Detect which cell encompasses the target text, then output its [X, Y] center coordinate. 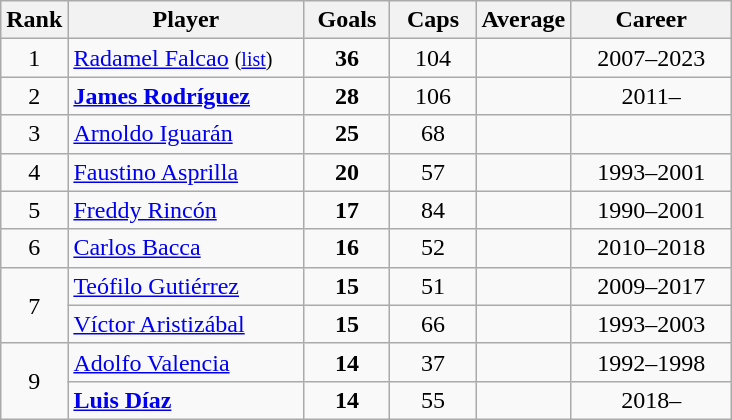
2011– [652, 96]
Carlos Bacca [186, 248]
Adolfo Valencia [186, 362]
Career [652, 20]
7 [34, 305]
Arnoldo Iguarán [186, 134]
52 [433, 248]
25 [347, 134]
Average [524, 20]
37 [433, 362]
66 [433, 324]
2009–2017 [652, 286]
84 [433, 210]
3 [34, 134]
2010–2018 [652, 248]
Víctor Aristizábal [186, 324]
104 [433, 58]
2 [34, 96]
17 [347, 210]
16 [347, 248]
4 [34, 172]
1992–1998 [652, 362]
2018– [652, 400]
28 [347, 96]
51 [433, 286]
36 [347, 58]
James Rodríguez [186, 96]
20 [347, 172]
Freddy Rincón [186, 210]
Caps [433, 20]
106 [433, 96]
68 [433, 134]
Radamel Falcao (list) [186, 58]
57 [433, 172]
Luis Díaz [186, 400]
1990–2001 [652, 210]
2007–2023 [652, 58]
1 [34, 58]
Teófilo Gutiérrez [186, 286]
1993–2003 [652, 324]
1993–2001 [652, 172]
5 [34, 210]
6 [34, 248]
Player [186, 20]
Faustino Asprilla [186, 172]
55 [433, 400]
Rank [34, 20]
9 [34, 381]
Goals [347, 20]
